From the cell containing the given text, extract its center point as (X, Y) coordinate. 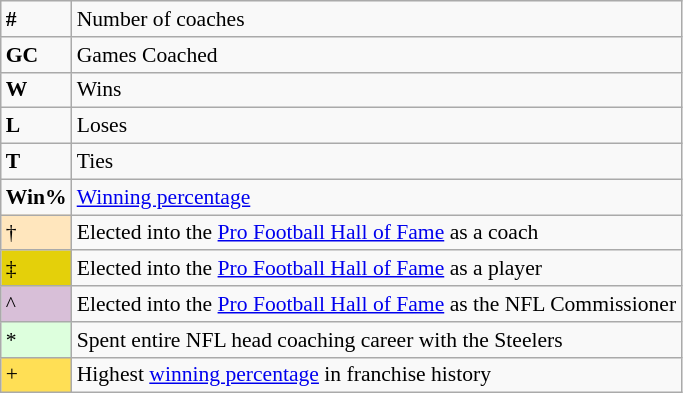
Games Coached (376, 55)
Ties (376, 162)
^ (36, 304)
+ (36, 375)
Elected into the Pro Football Hall of Fame as a coach (376, 233)
GC (36, 55)
Highest winning percentage in franchise history (376, 375)
L (36, 126)
W (36, 90)
# (36, 19)
T (36, 162)
Number of coaches (376, 19)
Loses (376, 126)
Winning percentage (376, 197)
† (36, 233)
Elected into the Pro Football Hall of Fame as the NFL Commissioner (376, 304)
‡ (36, 269)
Spent entire NFL head coaching career with the Steelers (376, 340)
Elected into the Pro Football Hall of Fame as a player (376, 269)
Wins (376, 90)
Win% (36, 197)
* (36, 340)
